Output the [X, Y] coordinate of the center of the cell containing the given text.  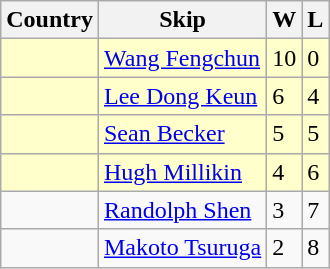
L [316, 20]
Lee Dong Keun [182, 96]
2 [284, 248]
Makoto Tsuruga [182, 248]
Sean Becker [182, 134]
Skip [182, 20]
7 [316, 210]
Country [50, 20]
3 [284, 210]
10 [284, 58]
8 [316, 248]
W [284, 20]
Randolph Shen [182, 210]
0 [316, 58]
Wang Fengchun [182, 58]
Hugh Millikin [182, 172]
